Locate the cell with the specified text and output its [x, y] center coordinate. 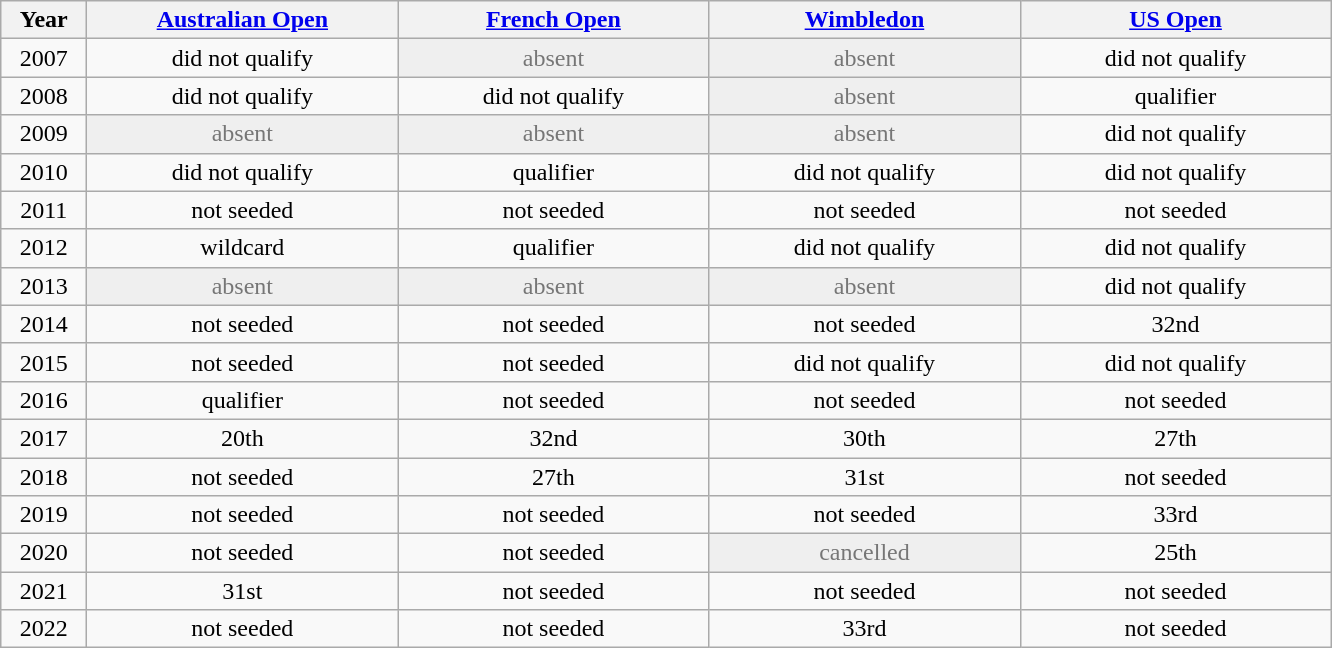
20th [242, 438]
2022 [44, 629]
2020 [44, 553]
wildcard [242, 248]
US Open [1176, 20]
2019 [44, 515]
2013 [44, 286]
2015 [44, 362]
2010 [44, 172]
Australian Open [242, 20]
2011 [44, 210]
Year [44, 20]
2009 [44, 134]
2016 [44, 400]
cancelled [864, 553]
French Open [554, 20]
2018 [44, 477]
2008 [44, 96]
30th [864, 438]
Wimbledon [864, 20]
2007 [44, 58]
2017 [44, 438]
25th [1176, 553]
2012 [44, 248]
2021 [44, 591]
2014 [44, 324]
